Identify which cell holds the provided text, then report its (x, y) central coordinate. 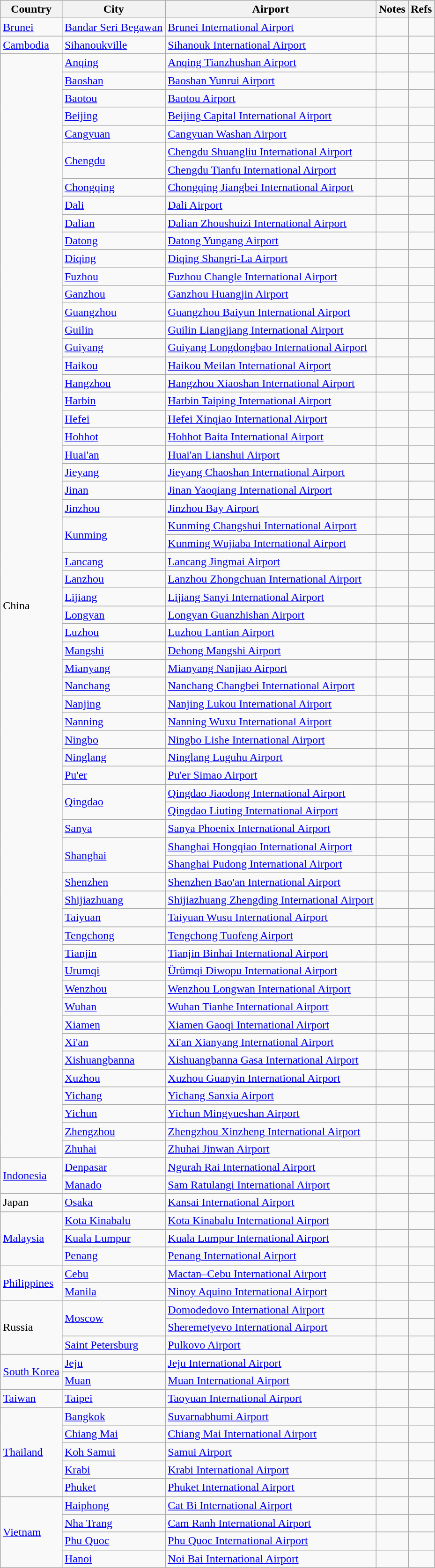
Vietnam (31, 1532)
Shijiazhuang Zhengding International Airport (271, 900)
Xuzhou Guanyin International Airport (271, 1078)
Ningbo Lishe International Airport (271, 739)
Osaka (113, 1203)
Cat Bi International Airport (271, 1505)
Jinan (113, 490)
Fuzhou (113, 277)
Kota Kinabalu International Airport (271, 1220)
Sihanoukville (113, 45)
Nanchang Changbei International Airport (271, 686)
Ninglang Luguhu Airport (271, 757)
Kansai International Airport (271, 1203)
Notes (392, 9)
Lijiang (113, 597)
Huai'an (113, 454)
Denpasar (113, 1167)
Luzhou Lantian Airport (271, 633)
Datong Yungang Airport (271, 241)
Saint Petersburg (113, 1345)
Shanghai Pudong International Airport (271, 864)
Guilin Liangjiang International Airport (271, 330)
Zhengzhou (113, 1131)
Manado (113, 1185)
Mangshi (113, 650)
Guangzhou (113, 312)
Nanchang (113, 686)
Refs (421, 9)
Kunming Wujiaba International Airport (271, 544)
Jieyang Chaoshan International Airport (271, 472)
Ninglang (113, 757)
Jieyang (113, 472)
Taoyuan International Airport (271, 1399)
South Korea (31, 1372)
Diqing Shangri-La Airport (271, 259)
Shenzhen (113, 882)
Penang (113, 1256)
Hohhot (113, 437)
Harbin (113, 401)
Xishuangbanna Gasa International Airport (271, 1060)
Xiamen Gaoqi International Airport (271, 1024)
Wuhan Tianhe International Airport (271, 1006)
Kunming Changshui International Airport (271, 526)
Dali Airport (271, 205)
Ganzhou Huangjin Airport (271, 294)
Phuket (113, 1488)
Nanning Wuxu International Airport (271, 722)
Sam Ratulangi International Airport (271, 1185)
Chongqing Jiangbei International Airport (271, 187)
Ürümqi Diwopu International Airport (271, 971)
Baoshan Yunrui Airport (271, 80)
Pu'er Simao Airport (271, 775)
Datong (113, 241)
Chengdu Tianfu International Airport (271, 169)
Haiphong (113, 1505)
Hangzhou Xiaoshan International Airport (271, 383)
Lancang (113, 562)
Ganzhou (113, 294)
Dehong Mangshi Airport (271, 650)
Guiyang (113, 348)
Lijiang Sanyi International Airport (271, 597)
Cambodia (31, 45)
Philippines (31, 1283)
Tengchong Tuofeng Airport (271, 935)
Taipei (113, 1399)
Pu'er (113, 775)
Hanoi (113, 1559)
Sihanouk International Airport (271, 45)
Hangzhou (113, 383)
Kuala Lumpur International Airport (271, 1238)
Shenzhen Bao'an International Airport (271, 882)
Guilin (113, 330)
Xuzhou (113, 1078)
Muan (113, 1381)
Guiyang Longdongbao International Airport (271, 348)
Nanjing (113, 704)
Haikou (113, 365)
Diqing (113, 259)
Wenzhou (113, 989)
Cangyuan Washan Airport (271, 134)
City (113, 9)
Longyan (113, 615)
Chengdu Shuangliu International Airport (271, 152)
Koh Samui (113, 1452)
Sheremetyevo International Airport (271, 1327)
Yichun (113, 1114)
Yichang Sanxia Airport (271, 1096)
Dalian (113, 223)
Shijiazhuang (113, 900)
Chongqing (113, 187)
Hohhot Baita International Airport (271, 437)
Moscow (113, 1318)
Mianyang Nanjiao Airport (271, 668)
Noi Bai International Airport (271, 1559)
Haikou Meilan International Airport (271, 365)
Huai'an Lianshui Airport (271, 454)
Kunming (113, 535)
Shanghai Hongqiao International Airport (271, 846)
Muan International Airport (271, 1381)
Wuhan (113, 1006)
Baotou Airport (271, 98)
Xi'an (113, 1042)
Wenzhou Longwan International Airport (271, 989)
Guangzhou Baiyun International Airport (271, 312)
Tianjin (113, 953)
Jinzhou (113, 508)
Baotou (113, 98)
Airport (271, 9)
Indonesia (31, 1176)
Domodedovo International Airport (271, 1309)
Beijing Capital International Airport (271, 116)
Kota Kinabalu (113, 1220)
Qingdao Jiaodong International Airport (271, 793)
Lanzhou Zhongchuan International Airport (271, 579)
Jeju International Airport (271, 1363)
Kuala Lumpur (113, 1238)
Cangyuan (113, 134)
Dali (113, 205)
Suvarnabhumi Airport (271, 1416)
Sanya Phoenix International Airport (271, 829)
Chiang Mai International Airport (271, 1434)
Beijing (113, 116)
Hefei Xinqiao International Airport (271, 419)
Anqing (113, 63)
Phu Quoc International Airport (271, 1541)
Anqing Tianzhushan Airport (271, 63)
Dalian Zhoushuizi International Airport (271, 223)
Taiwan (31, 1399)
Krabi International Airport (271, 1470)
Malaysia (31, 1238)
Qingdao (113, 802)
Brunei International Airport (271, 27)
Mianyang (113, 668)
Zhuhai (113, 1149)
Chengdu (113, 160)
Bangkok (113, 1416)
Nha Trang (113, 1523)
Jinzhou Bay Airport (271, 508)
Lancang Jingmai Airport (271, 562)
Xi'an Xianyang International Airport (271, 1042)
Phu Quoc (113, 1541)
Pulkovo Airport (271, 1345)
Harbin Taiping International Airport (271, 401)
Country (31, 9)
Taiyuan Wusu International Airport (271, 918)
Xiamen (113, 1024)
Bandar Seri Begawan (113, 27)
Sanya (113, 829)
Nanjing Lukou International Airport (271, 704)
Jinan Yaoqiang International Airport (271, 490)
Fuzhou Changle International Airport (271, 277)
Cebu (113, 1274)
Thailand (31, 1452)
Brunei (31, 27)
Longyan Guanzhishan Airport (271, 615)
Zhuhai Jinwan Airport (271, 1149)
Hefei (113, 419)
Japan (31, 1203)
Manila (113, 1291)
China (31, 606)
Taiyuan (113, 918)
Chiang Mai (113, 1434)
Samui Airport (271, 1452)
Luzhou (113, 633)
Baoshan (113, 80)
Xishuangbanna (113, 1060)
Ningbo (113, 739)
Yichun Mingyueshan Airport (271, 1114)
Cam Ranh International Airport (271, 1523)
Lanzhou (113, 579)
Tengchong (113, 935)
Penang International Airport (271, 1256)
Tianjin Binhai International Airport (271, 953)
Phuket International Airport (271, 1488)
Nanning (113, 722)
Yichang (113, 1096)
Urumqi (113, 971)
Qingdao Liuting International Airport (271, 811)
Jeju (113, 1363)
Shanghai (113, 855)
Mactan–Cebu International Airport (271, 1274)
Krabi (113, 1470)
Ngurah Rai International Airport (271, 1167)
Ninoy Aquino International Airport (271, 1291)
Zhengzhou Xinzheng International Airport (271, 1131)
Russia (31, 1327)
